Extract the (X, Y) coordinate from the center of the cell holding the provided text.  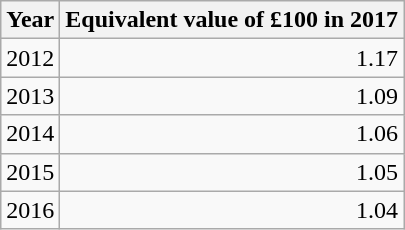
1.09 (232, 96)
2013 (30, 96)
Year (30, 20)
1.04 (232, 210)
1.06 (232, 134)
Equivalent value of £100 in 2017 (232, 20)
2016 (30, 210)
1.17 (232, 58)
2014 (30, 134)
1.05 (232, 172)
2015 (30, 172)
2012 (30, 58)
